From the cell containing the given text, extract its center point as [x, y] coordinate. 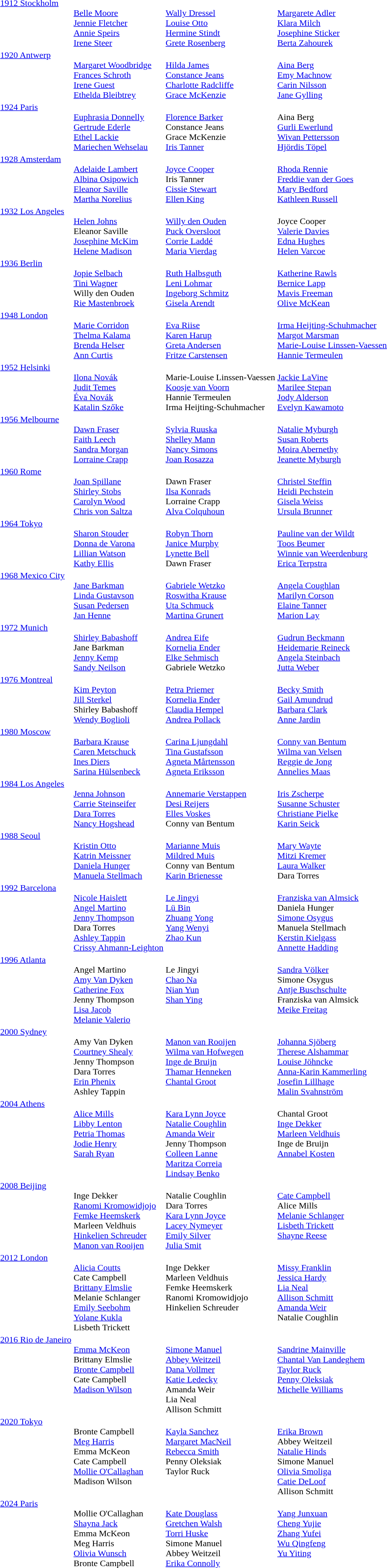
Nicole HaislettAngel MartinoJenny ThompsonDara TorresAshley TappinCrissy Ahmann-Leighton [119, 918]
Dawn FraserFaith LeechSandra MorganLorraine Crapp [119, 439]
Ilona NovákJudit TemesÉva NovákKatalin Szőke [119, 387]
Willy den OudenPuck OverslootCorrie LaddéMaria Vierdag [220, 231]
Bronte CampbellMeg HarrisEmma McKeonCate CampbellMollie O'CallaghanMadison Wilson [119, 1457]
Euphrasia DonnellyGertrude EderleEthel LackieMariechen Wehselau [119, 127]
Joan SpillaneShirley StobsCarolyn WoodChris von Saltza [119, 491]
Barbara KrauseCaren MetschuckInes DiersSarina Hülsenbeck [119, 752]
Jenna JohnsonCarrie SteinseiferDara Torres Nancy Hogshead [119, 804]
Annemarie VerstappenDesi ReijersElles Voskes Conny van Bentum [220, 804]
Jopie SelbachTini WagnerWilly den OudenRie Mastenbroek [119, 283]
Manon van RooijenWilma van HofwegenInge de BruijnThamar HennekenChantal Groot [220, 1062]
Marianne MuisMildred MuisConny van BentumKarin Brienesse [220, 856]
Sylvia RuuskaShelley MannNancy SimonsJoan Rosazza [220, 439]
Le JingyiLü BinZhuang YongYang WenyiZhao Kun [220, 918]
Natalie CoughlinDara TorresKara Lynn JoyceLacey NymeyerEmily SilverJulia Smit [220, 1215]
Shirley BabashoffJane BarkmanJenny KempSandy Neilson [119, 647]
Hilda JamesConstance JeansCharlotte RadcliffeGrace McKenzie [220, 75]
Andrea EifeKornelia EnderElke SehmischGabriele Wetzko [220, 647]
Ruth HalbsguthLeni LohmarIngeborg SchmitzGisela Arendt [220, 283]
Petra PriemerKornelia EnderClaudia HempelAndrea Pollack [220, 699]
Marie CorridonThelma KalamaBrenda HelserAnn Curtis [119, 335]
Adelaide LambertAlbina OsipowichEleanor SavilleMartha Norelius [119, 179]
Carina LjungdahlTina GustafssonAgneta Mårtensson Agneta Eriksson [220, 752]
Le JingyiChao NaNian YunShan Ying [220, 990]
Emma McKeonBrittany ElmslieBronte CampbellCate CampbellMadison Wilson [119, 1375]
Alice MillsLibby LentonPetria ThomasJodie HenrySarah Ryan [119, 1138]
Robyn ThornJanice MurphyLynette BellDawn Fraser [220, 543]
Joyce CooperIris TannerCissie StewartEllen King [220, 179]
Gabriele WetzkoRoswitha KrauseUta SchmuckMartina Grunert [220, 595]
Helen JohnsEleanor SavilleJosephine McKimHelene Madison [119, 231]
Inge DekkerRanomi KromowidjojoFemke HeemskerkMarleen VeldhuisHinkelien SchreuderManon van Rooijen [119, 1215]
Dawn FraserIlsa KonradsLorraine CrappAlva Colquhoun [220, 491]
Marie-Louise Linssen-VaessenKoosje van VoornHannie TermeulenIrma Heijting-Schuhmacher [220, 387]
Florence BarkerConstance JeansGrace McKenzieIris Tanner [220, 127]
Margaret WoodbridgeFrances SchrothIrene GuestEthelda Bleibtrey [119, 75]
Alicia CouttsCate CampbellBrittany ElmslieMelanie SchlangerEmily SeebohmYolane KuklaLisbeth Trickett [119, 1293]
Simone ManuelAbbey WeitzeilDana VollmerKatie LedeckyAmanda WeirLia NealAllison Schmitt [220, 1375]
Kim PeytonJill SterkelShirley BabashoffWendy Boglioli [119, 699]
Eva RiiseKaren HarupGreta AndersenFritze Carstensen [220, 335]
Sharon StouderDonna de VaronaLillian WatsonKathy Ellis [119, 543]
Kristin OttoKatrin MeissnerDaniela HungerManuela Stellmach [119, 856]
Jane BarkmanLinda GustavsonSusan PedersenJan Henne [119, 595]
Inge DekkerMarleen VeldhuisFemke HeemskerkRanomi KromowidjojoHinkelien Schreuder [220, 1293]
Angel MartinoAmy Van DykenCatherine FoxJenny ThompsonLisa JacobMelanie Valerio [119, 990]
Amy Van DykenCourtney ShealyJenny ThompsonDara TorresErin PhenixAshley Tappin [119, 1062]
Kayla SanchezMargaret MacNeilRebecca SmithPenny OleksiakTaylor Ruck [220, 1457]
Kara Lynn JoyceNatalie CoughlinAmanda WeirJenny ThompsonColleen LanneMaritza CorreiaLindsay Benko [220, 1138]
